Provide the (x, y) coordinate of the cell's center where the given text is located.  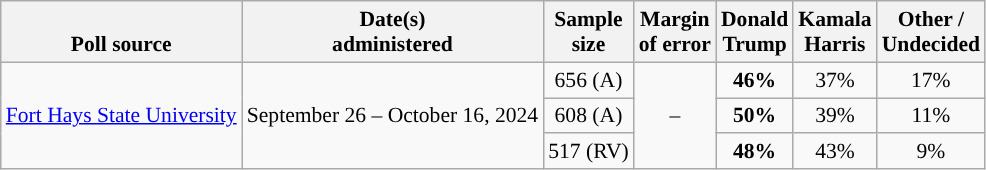
DonaldTrump (754, 32)
656 (A) (588, 80)
46% (754, 80)
39% (834, 116)
48% (754, 152)
Marginof error (675, 32)
Fort Hays State University (122, 116)
11% (931, 116)
9% (931, 152)
37% (834, 80)
17% (931, 80)
Poll source (122, 32)
608 (A) (588, 116)
50% (754, 116)
Date(s)administered (392, 32)
September 26 – October 16, 2024 (392, 116)
Other /Undecided (931, 32)
KamalaHarris (834, 32)
– (675, 116)
Samplesize (588, 32)
43% (834, 152)
517 (RV) (588, 152)
